Locate the cell with the specified text and output its (x, y) center coordinate. 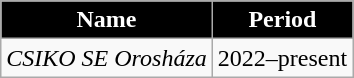
2022–present (282, 58)
Period (282, 20)
Name (107, 20)
CSIKO SE Orosháza (107, 58)
